From the cell containing the given text, extract its center point as [x, y] coordinate. 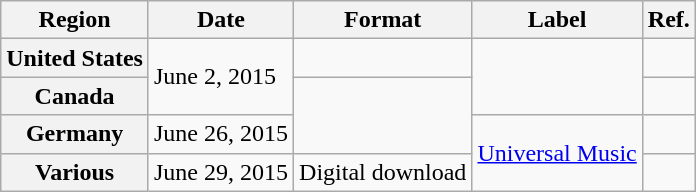
United States [75, 58]
Date [220, 20]
Format [383, 20]
June 29, 2015 [220, 172]
Germany [75, 134]
Various [75, 172]
Canada [75, 96]
June 2, 2015 [220, 77]
Region [75, 20]
Universal Music [557, 153]
Ref. [668, 20]
Label [557, 20]
Digital download [383, 172]
June 26, 2015 [220, 134]
